Return [x, y] of the center of cell containing provided text 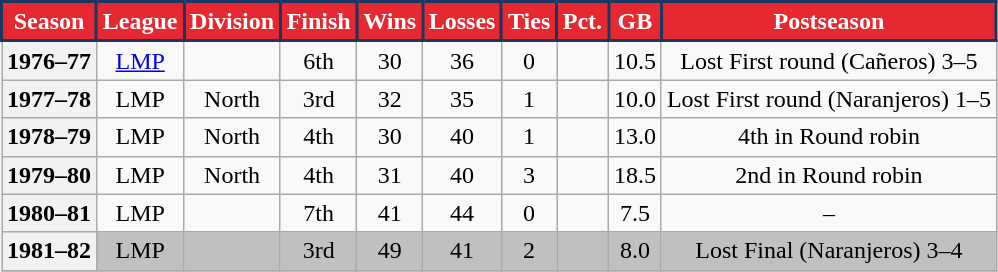
Wins [390, 22]
Finish [318, 22]
49 [390, 251]
10.5 [634, 60]
31 [390, 175]
1977–78 [50, 99]
Ties [530, 22]
32 [390, 99]
2nd in Round robin [828, 175]
3 [530, 175]
Lost First round (Naranjeros) 1–5 [828, 99]
1980–81 [50, 213]
13.0 [634, 137]
Division [232, 22]
18.5 [634, 175]
Lost First round (Cañeros) 3–5 [828, 60]
35 [462, 99]
8.0 [634, 251]
36 [462, 60]
1981–82 [50, 251]
10.0 [634, 99]
Lost Final (Naranjeros) 3–4 [828, 251]
1976–77 [50, 60]
Pct. [582, 22]
League [140, 22]
4th in Round robin [828, 137]
Postseason [828, 22]
2 [530, 251]
44 [462, 213]
1978–79 [50, 137]
– [828, 213]
Losses [462, 22]
7.5 [634, 213]
Season [50, 22]
6th [318, 60]
7th [318, 213]
1979–80 [50, 175]
GB [634, 22]
